For the text-containing cell, return its midpoint in [x, y] coordinate format. 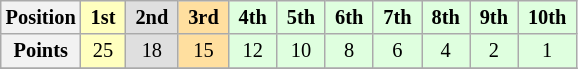
2nd [152, 17]
10 [301, 51]
1 [547, 51]
10th [547, 17]
18 [152, 51]
4th [253, 17]
3rd [203, 17]
6th [349, 17]
9th [494, 17]
6 [397, 51]
8th [446, 17]
4 [446, 51]
15 [203, 51]
1st [104, 17]
Position [41, 17]
8 [349, 51]
25 [104, 51]
7th [397, 17]
12 [253, 51]
2 [494, 51]
5th [301, 17]
Points [41, 51]
